Identify which cell holds the provided text, then report its [X, Y] central coordinate. 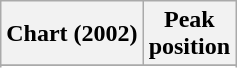
Chart (2002) [72, 34]
Peakposition [189, 34]
